Provide the (x, y) coordinate of the cell's center where the given text is located.  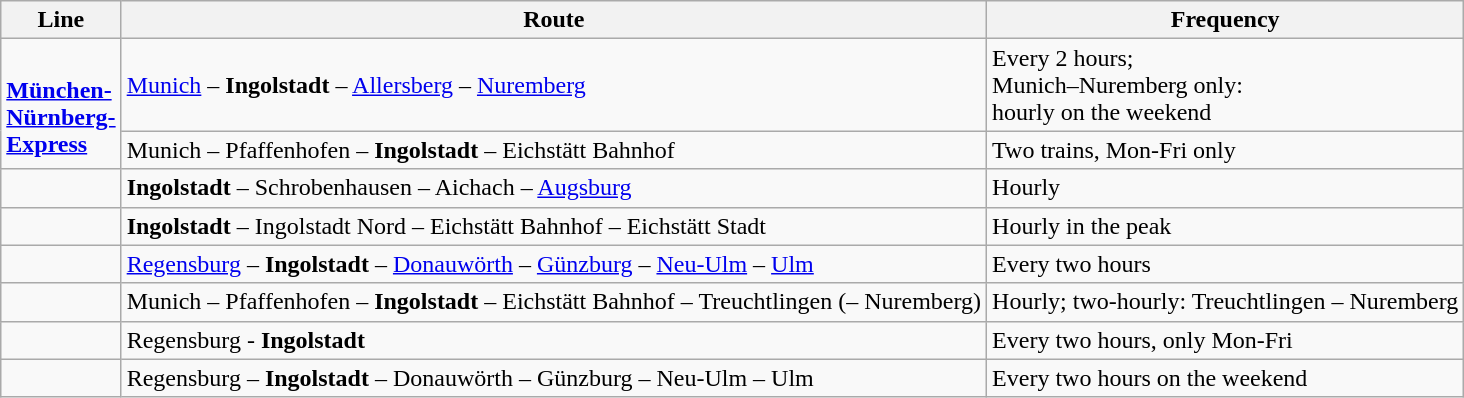
Ingolstadt – Ingolstadt Nord – Eichstätt Bahnhof – Eichstätt Stadt (554, 226)
München-Nürnberg-Express (61, 104)
Route (554, 20)
Line (61, 20)
Every two hours on the weekend (1226, 378)
Frequency (1226, 20)
Hourly in the peak (1226, 226)
Hourly; two-hourly: Treuchtlingen – Nuremberg (1226, 302)
Regensburg - Ingolstadt (554, 340)
Every two hours, only Mon-Fri (1226, 340)
Munich – Ingolstadt – Allersberg – Nuremberg (554, 85)
Munich – Pfaffenhofen – Ingolstadt – Eichstätt Bahnhof (554, 150)
Every 2 hours;Munich–Nuremberg only: hourly on the weekend (1226, 85)
Munich – Pfaffenhofen – Ingolstadt – Eichstätt Bahnhof – Treuchtlingen (– Nuremberg) (554, 302)
Two trains, Mon-Fri only (1226, 150)
Hourly (1226, 188)
Every two hours (1226, 264)
Ingolstadt – Schrobenhausen – Aichach – Augsburg (554, 188)
